Output the (x, y) coordinate of the center of the cell containing the given text.  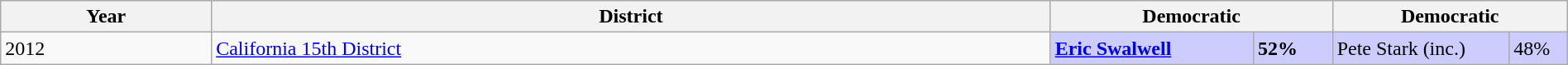
Pete Stark (inc.) (1421, 48)
52% (1293, 48)
48% (1538, 48)
Year (106, 17)
Eric Swalwell (1151, 48)
2012 (106, 48)
California 15th District (631, 48)
District (631, 17)
